Identify which cell holds the provided text, then report its [X, Y] central coordinate. 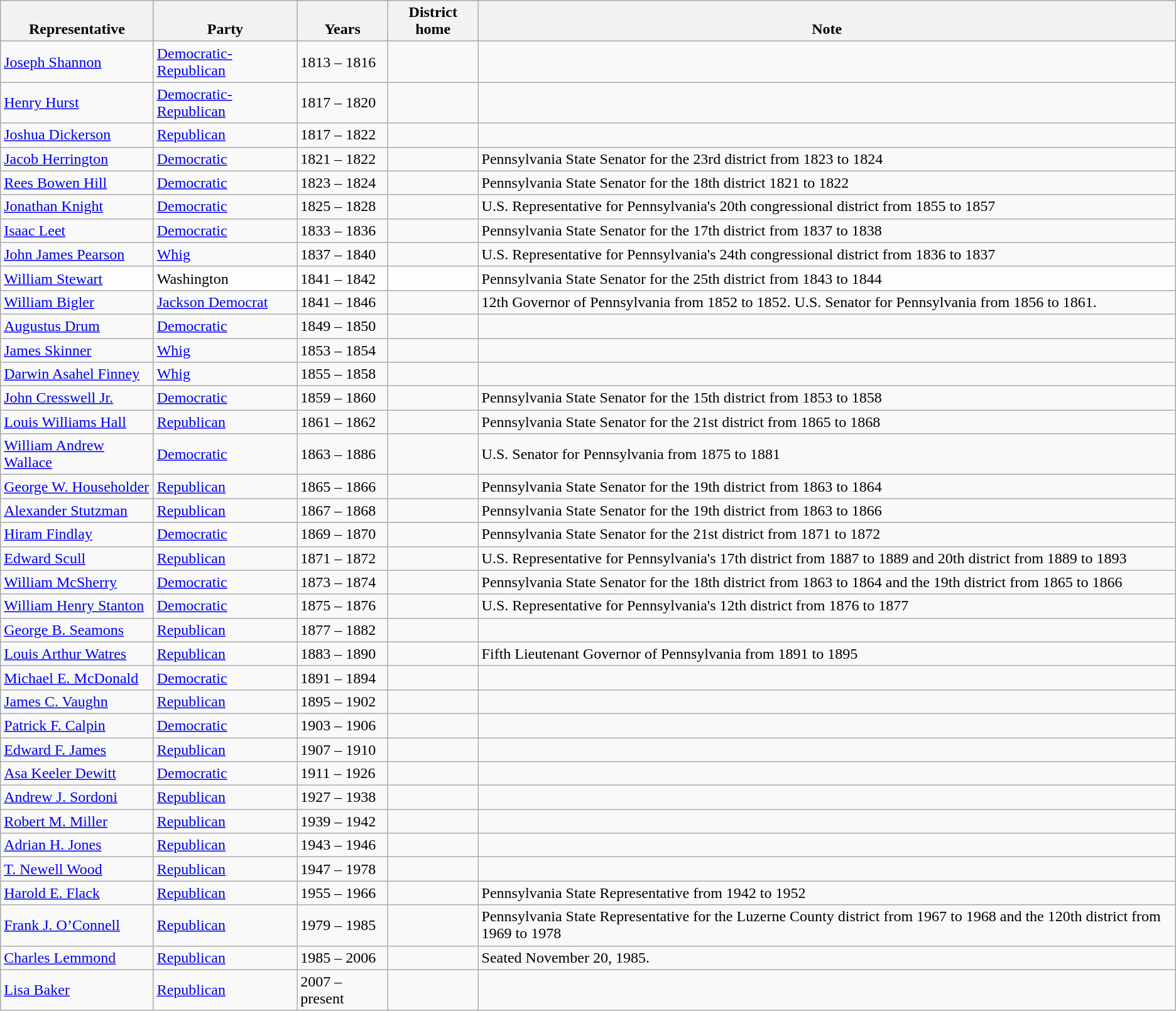
Years [343, 21]
Asa Keeler Dewitt [77, 774]
Adrian H. Jones [77, 845]
Pennsylvania State Senator for the 15th district from 1853 to 1858 [827, 398]
U.S. Senator for Pennsylvania from 1875 to 1881 [827, 455]
Party [225, 21]
1947 – 1978 [343, 869]
Isaac Leet [77, 230]
1883 – 1890 [343, 654]
1841 – 1846 [343, 302]
Pennsylvania State Senator for the 21st district from 1871 to 1872 [827, 534]
Note [827, 21]
1927 – 1938 [343, 797]
U.S. Representative for Pennsylvania's 24th congressional district from 1836 to 1837 [827, 254]
James C. Vaughn [77, 701]
2007 – present [343, 990]
Rees Bowen Hill [77, 183]
Michael E. McDonald [77, 678]
Darwin Asahel Finney [77, 374]
Harold E. Flack [77, 893]
1823 – 1824 [343, 183]
1939 – 1942 [343, 821]
James Skinner [77, 350]
Representative [77, 21]
1955 – 1966 [343, 893]
1849 – 1850 [343, 326]
Pennsylvania State Senator for the 17th district from 1837 to 1838 [827, 230]
John James Pearson [77, 254]
Joshua Dickerson [77, 135]
1817 – 1820 [343, 103]
1869 – 1870 [343, 534]
1979 – 1985 [343, 926]
1985 – 2006 [343, 958]
Joseph Shannon [77, 62]
1877 – 1882 [343, 630]
1871 – 1872 [343, 558]
Louis Arthur Watres [77, 654]
William Andrew Wallace [77, 455]
District home [433, 21]
Hiram Findlay [77, 534]
1825 – 1828 [343, 207]
1943 – 1946 [343, 845]
Edward F. James [77, 749]
Seated November 20, 1985. [827, 958]
1903 – 1906 [343, 725]
Pennsylvania State Senator for the 19th district from 1863 to 1866 [827, 511]
Pennsylvania State Senator for the 19th district from 1863 to 1864 [827, 487]
Edward Scull [77, 558]
Pennsylvania State Senator for the 23rd district from 1823 to 1824 [827, 159]
Pennsylvania State Representative from 1942 to 1952 [827, 893]
William Stewart [77, 278]
Jacob Herrington [77, 159]
George W. Householder [77, 487]
Augustus Drum [77, 326]
1861 – 1862 [343, 422]
1833 – 1836 [343, 230]
1837 – 1840 [343, 254]
Washington [225, 278]
1821 – 1822 [343, 159]
1813 – 1816 [343, 62]
1863 – 1886 [343, 455]
Lisa Baker [77, 990]
Fifth Lieutenant Governor of Pennsylvania from 1891 to 1895 [827, 654]
Frank J. O’Connell [77, 926]
William Bigler [77, 302]
Andrew J. Sordoni [77, 797]
U.S. Representative for Pennsylvania's 12th district from 1876 to 1877 [827, 606]
12th Governor of Pennsylvania from 1852 to 1852. U.S. Senator for Pennsylvania from 1856 to 1861. [827, 302]
1911 – 1926 [343, 774]
1867 – 1868 [343, 511]
Jackson Democrat [225, 302]
Robert M. Miller [77, 821]
U.S. Representative for Pennsylvania's 17th district from 1887 to 1889 and 20th district from 1889 to 1893 [827, 558]
Henry Hurst [77, 103]
T. Newell Wood [77, 869]
1907 – 1910 [343, 749]
1853 – 1854 [343, 350]
Patrick F. Calpin [77, 725]
William Henry Stanton [77, 606]
U.S. Representative for Pennsylvania's 20th congressional district from 1855 to 1857 [827, 207]
1875 – 1876 [343, 606]
Jonathan Knight [77, 207]
Pennsylvania State Senator for the 25th district from 1843 to 1844 [827, 278]
1895 – 1902 [343, 701]
John Cresswell Jr. [77, 398]
1865 – 1866 [343, 487]
Pennsylvania State Senator for the 18th district 1821 to 1822 [827, 183]
William McSherry [77, 582]
Pennsylvania State Senator for the 21st district from 1865 to 1868 [827, 422]
Alexander Stutzman [77, 511]
Pennsylvania State Representative for the Luzerne County district from 1967 to 1968 and the 120th district from 1969 to 1978 [827, 926]
1841 – 1842 [343, 278]
1855 – 1858 [343, 374]
George B. Seamons [77, 630]
1859 – 1860 [343, 398]
1891 – 1894 [343, 678]
Louis Williams Hall [77, 422]
Pennsylvania State Senator for the 18th district from 1863 to 1864 and the 19th district from 1865 to 1866 [827, 582]
Charles Lemmond [77, 958]
1873 – 1874 [343, 582]
1817 – 1822 [343, 135]
